Output the (X, Y) coordinate of the center of the cell containing the given text.  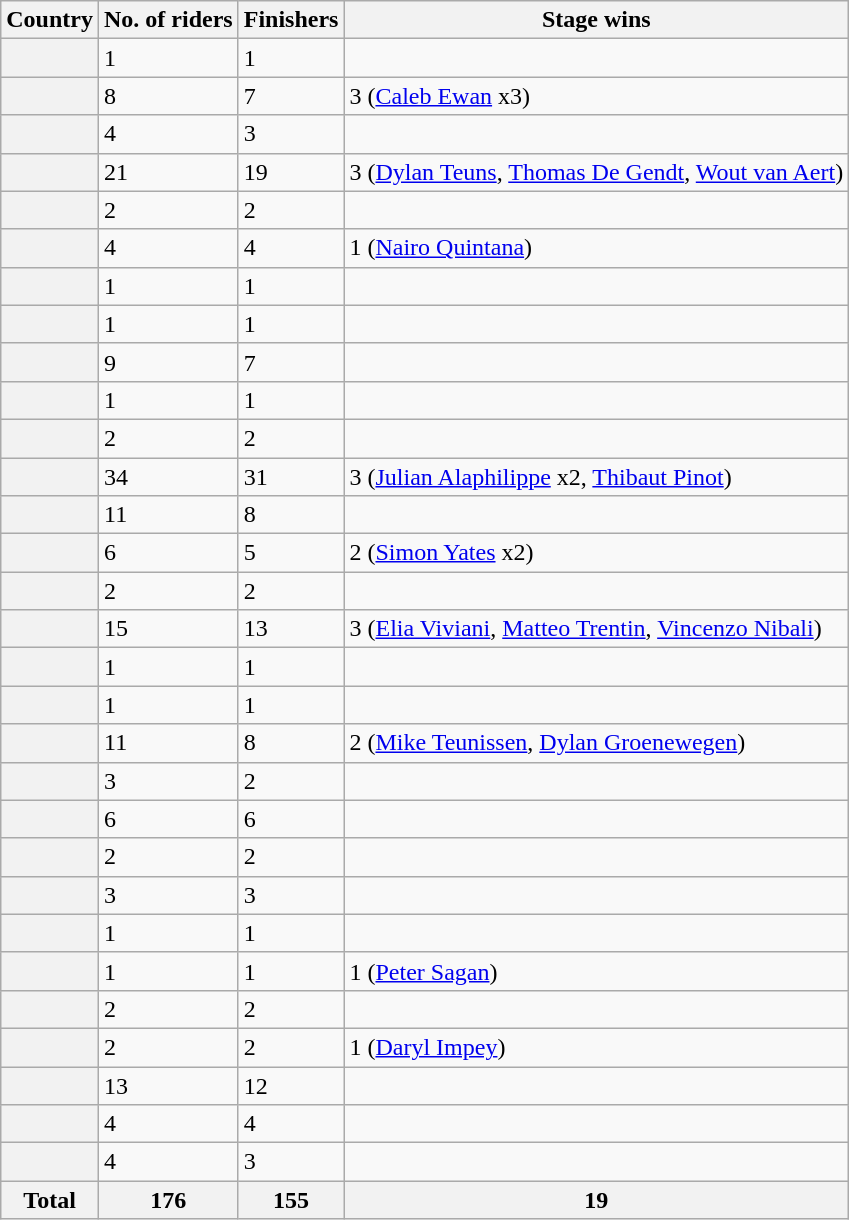
Stage wins (596, 20)
15 (168, 629)
1 (Peter Sagan) (596, 971)
155 (291, 1200)
176 (168, 1200)
3 (Julian Alaphilippe x2, Thibaut Pinot) (596, 477)
1 (Nairo Quintana) (596, 248)
3 (Dylan Teuns, Thomas De Gendt, Wout van Aert) (596, 172)
3 (Caleb Ewan x3) (596, 96)
5 (291, 553)
12 (291, 1085)
No. of riders (168, 20)
Finishers (291, 20)
31 (291, 477)
21 (168, 172)
3 (Elia Viviani, Matteo Trentin, Vincenzo Nibali) (596, 629)
1 (Daryl Impey) (596, 1047)
Country (50, 20)
2 (Mike Teunissen, Dylan Groenewegen) (596, 743)
2 (Simon Yates x2) (596, 553)
9 (168, 362)
34 (168, 477)
Total (50, 1200)
